Identify which cell holds the provided text, then report its (x, y) central coordinate. 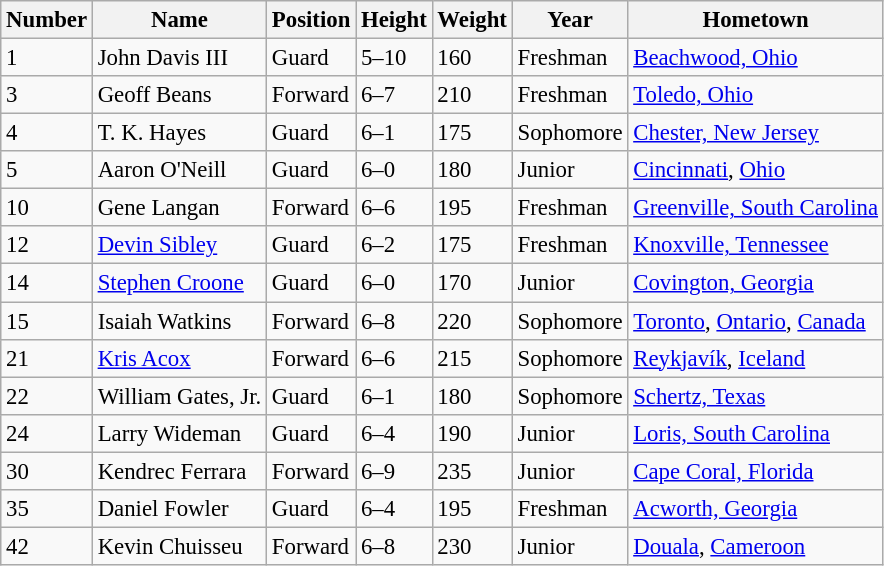
Larry Wideman (179, 433)
220 (472, 321)
Cape Coral, Florida (756, 471)
14 (47, 283)
12 (47, 245)
4 (47, 133)
Gene Langan (179, 208)
Covington, Georgia (756, 283)
215 (472, 358)
Daniel Fowler (179, 509)
William Gates, Jr. (179, 396)
Chester, New Jersey (756, 133)
5 (47, 170)
Name (179, 20)
Kevin Chuisseu (179, 546)
Kris Acox (179, 358)
235 (472, 471)
Douala, Cameroon (756, 546)
10 (47, 208)
3 (47, 95)
Acworth, Georgia (756, 509)
35 (47, 509)
5–10 (394, 58)
Devin Sibley (179, 245)
Kendrec Ferrara (179, 471)
160 (472, 58)
230 (472, 546)
Geoff Beans (179, 95)
Toronto, Ontario, Canada (756, 321)
Greenville, South Carolina (756, 208)
Cincinnati, Ohio (756, 170)
24 (47, 433)
Aaron O'Neill (179, 170)
Height (394, 20)
6–7 (394, 95)
Number (47, 20)
Position (312, 20)
30 (47, 471)
170 (472, 283)
John Davis III (179, 58)
Weight (472, 20)
Reykjavík, Iceland (756, 358)
Knoxville, Tennessee (756, 245)
Hometown (756, 20)
Year (570, 20)
15 (47, 321)
Stephen Croone (179, 283)
1 (47, 58)
T. K. Hayes (179, 133)
21 (47, 358)
Beachwood, Ohio (756, 58)
Toledo, Ohio (756, 95)
22 (47, 396)
Isaiah Watkins (179, 321)
190 (472, 433)
42 (47, 546)
210 (472, 95)
6–2 (394, 245)
Loris, South Carolina (756, 433)
6–9 (394, 471)
Schertz, Texas (756, 396)
